Locate the cell with the specified text and output its [X, Y] center coordinate. 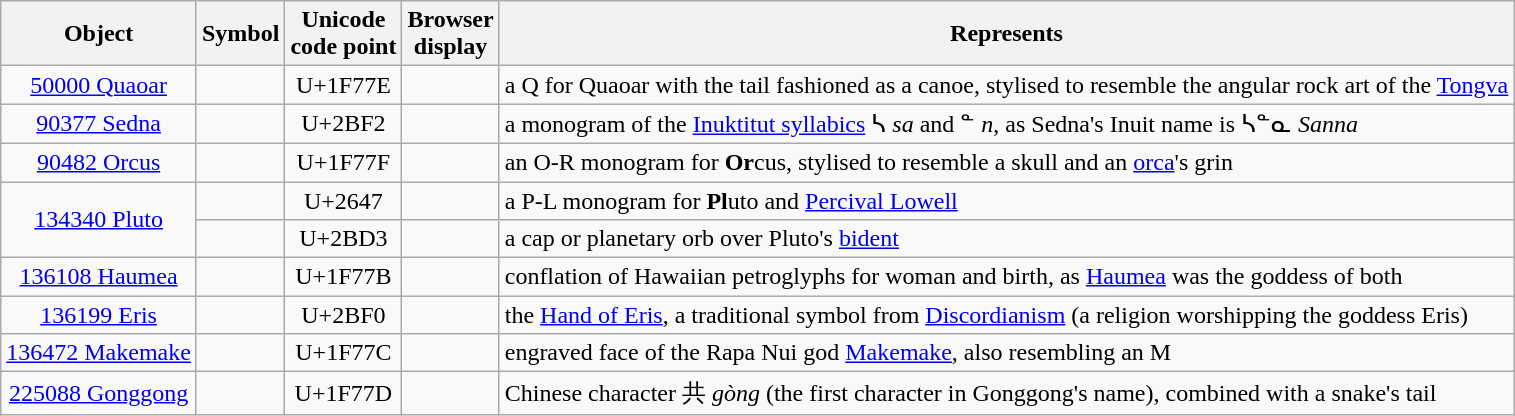
the Hand of Eris, a traditional symbol from Discordianism (a religion worshipping the goddess Eris) [1006, 315]
134340 Pluto [99, 220]
U+2647 [344, 201]
a P-L monogram for Pluto and Percival Lowell [1006, 201]
50000 Quaoar [99, 85]
engraved face of the Rapa Nui god Makemake, also resembling an M [1006, 353]
U+1F77D [344, 394]
Object [99, 34]
Chinese character 共 gòng (the first character in Gonggong's name), combined with a snake's tail [1006, 394]
an O-R monogram for Orcus, stylised to resemble a skull and an orca's grin [1006, 162]
Unicodecode point [344, 34]
Symbol [240, 34]
U+2BD3 [344, 239]
conflation of Hawaiian petroglyphs for woman and birth, as Haumea was the goddess of both [1006, 277]
136108 Haumea [99, 277]
90482 Orcus [99, 162]
U+2BF2 [344, 124]
90377 Sedna [99, 124]
U+1F77E [344, 85]
136472 Makemake [99, 353]
225088 Gonggong [99, 394]
Browserdisplay [450, 34]
136199 Eris [99, 315]
a monogram of the Inuktitut syllabics ᓴ sa and ᓐ n, as Sedna's Inuit name is ᓴᓐᓇ Sanna [1006, 124]
U+1F77C [344, 353]
U+1F77B [344, 277]
a Q for Quaoar with the tail fashioned as a canoe, stylised to resemble the angular rock art of the Tongva [1006, 85]
U+1F77F [344, 162]
Represents [1006, 34]
a cap or planetary orb over Pluto's bident [1006, 239]
U+2BF0 [344, 315]
